Pinpoint the cell where the given text exists, returning its (X, Y) midpoint coordinate. 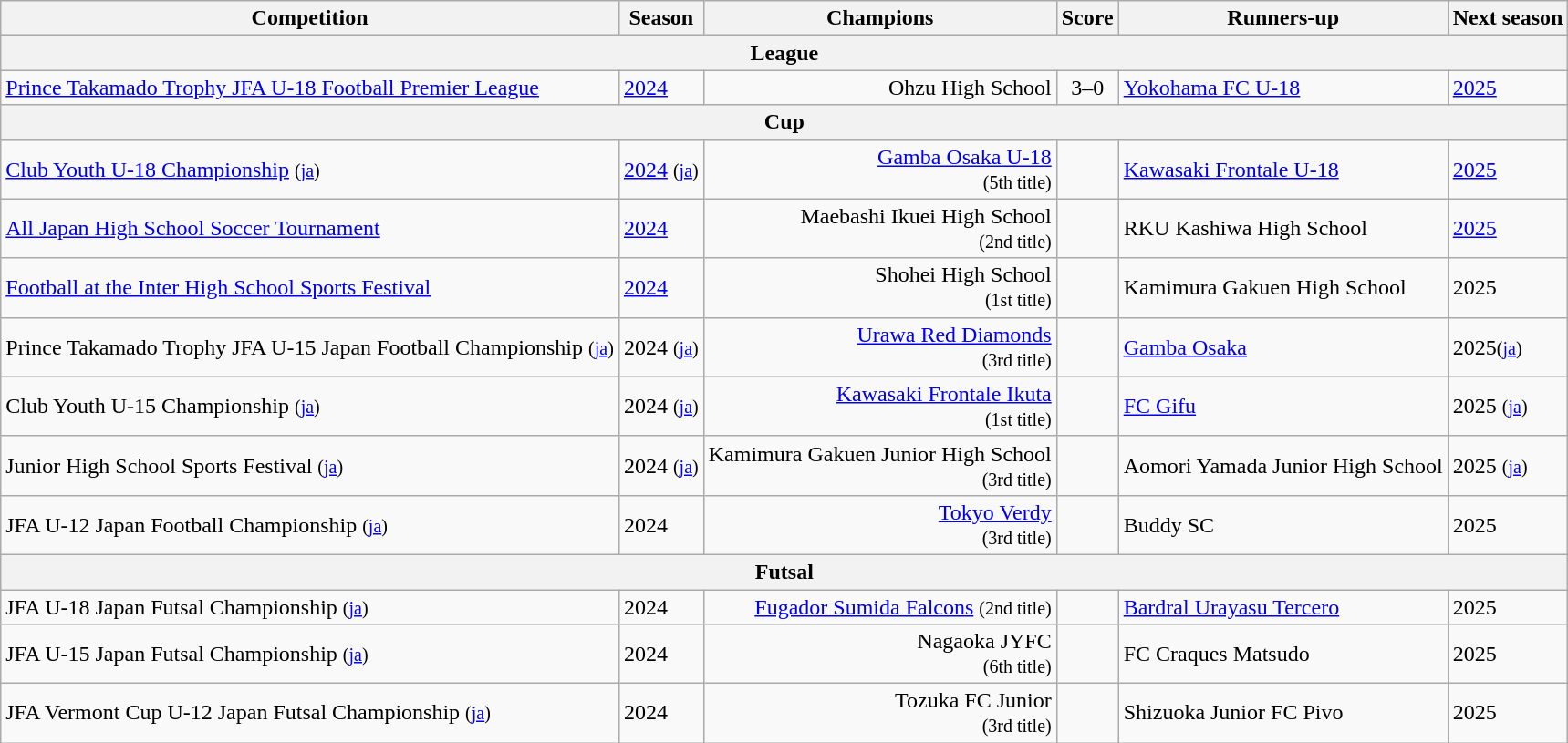
Competition (310, 18)
Kamimura Gakuen High School (1282, 288)
Futsal (784, 572)
FC Craques Matsudo (1282, 655)
Nagaoka JYFC (6th title) (879, 655)
Runners-up (1282, 18)
Prince Takamado Trophy JFA U-18 Football Premier League (310, 88)
3–0 (1087, 88)
Buddy SC (1282, 525)
JFA U-15 Japan Futsal Championship (ja) (310, 655)
All Japan High School Soccer Tournament (310, 228)
RKU Kashiwa High School (1282, 228)
Gamba Osaka U-18 (5th title) (879, 170)
JFA Vermont Cup U-12 Japan Futsal Championship (ja) (310, 713)
FC Gifu (1282, 407)
Cup (784, 122)
Yokohama FC U-18 (1282, 88)
Club Youth U-15 Championship (ja) (310, 407)
Maebashi Ikuei High School (2nd title) (879, 228)
Gamba Osaka (1282, 346)
Kamimura Gakuen Junior High School (3rd title) (879, 465)
Fugador Sumida Falcons (2nd title) (879, 606)
JFA U-12 Japan Football Championship (ja) (310, 525)
Champions (879, 18)
Score (1087, 18)
Next season (1508, 18)
2025(ja) (1508, 346)
Tozuka FC Junior (3rd title) (879, 713)
JFA U-18 Japan Futsal Championship (ja) (310, 606)
Football at the Inter High School Sports Festival (310, 288)
Shohei High School (1st title) (879, 288)
Urawa Red Diamonds (3rd title) (879, 346)
Bardral Urayasu Tercero (1282, 606)
Kawasaki Frontale Ikuta(1st title) (879, 407)
Junior High School Sports Festival (ja) (310, 465)
Shizuoka Junior FC Pivo (1282, 713)
Kawasaki Frontale U-18 (1282, 170)
Aomori Yamada Junior High School (1282, 465)
Tokyo Verdy (3rd title) (879, 525)
League (784, 53)
Prince Takamado Trophy JFA U-15 Japan Football Championship (ja) (310, 346)
Club Youth U-18 Championship (ja) (310, 170)
Ohzu High School (879, 88)
Season (660, 18)
